From the cell containing the given text, extract its center point as (x, y) coordinate. 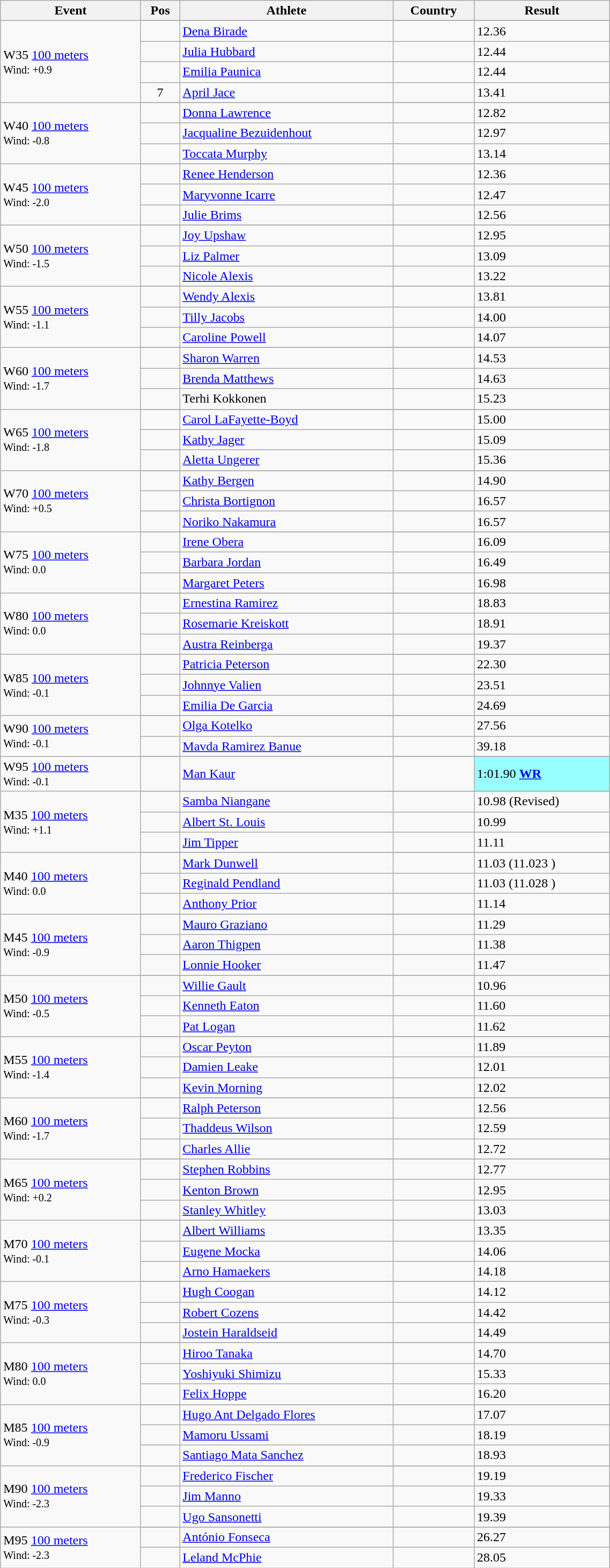
12.97 (542, 133)
Eugene Mocka (286, 1251)
M85 100 metersWind: -0.9 (71, 1435)
Event (71, 11)
Ralph Peterson (286, 1108)
39.18 (542, 746)
12.77 (542, 1169)
W60 100 metersWind: -1.7 (71, 378)
Pat Logan (286, 1026)
15.09 (542, 440)
19.19 (542, 1476)
12.01 (542, 1067)
Pos (160, 11)
26.27 (542, 1537)
M75 100 metersWind: -0.3 (71, 1312)
16.20 (542, 1394)
Willie Gault (286, 986)
13.03 (542, 1210)
Kathy Bergen (286, 480)
19.39 (542, 1516)
Irene Obera (286, 542)
12.82 (542, 113)
19.33 (542, 1496)
12.72 (542, 1149)
16.49 (542, 562)
14.12 (542, 1292)
15.36 (542, 460)
M90 100 metersWind: -2.3 (71, 1496)
13.41 (542, 92)
14.90 (542, 480)
13.09 (542, 256)
António Fonseca (286, 1537)
Aletta Ungerer (286, 460)
Thaddeus Wilson (286, 1128)
1:01.90 WR (542, 774)
27.56 (542, 726)
14.00 (542, 317)
W35 100 metersWind: +0.9 (71, 62)
18.93 (542, 1455)
Result (542, 11)
Maryvonne Icarre (286, 194)
Austra Reinberga (286, 644)
Yoshiyuki Shimizu (286, 1374)
Leland McPhie (286, 1557)
Jim Manno (286, 1496)
7 (160, 92)
Donna Lawrence (286, 113)
Charles Allie (286, 1149)
14.07 (542, 338)
Emilia De Garcia (286, 705)
11.29 (542, 924)
W75 100 metersWind: 0.0 (71, 562)
17.07 (542, 1414)
Mavda Ramirez Banue (286, 746)
10.99 (542, 822)
11.03 (11.028 ) (542, 883)
Barbara Jordan (286, 562)
14.63 (542, 378)
M35 100 metersWind: +1.1 (71, 822)
11.03 (11.023 ) (542, 863)
Carol LaFayette-Boyd (286, 419)
Brenda Matthews (286, 378)
Kathy Jager (286, 440)
11.14 (542, 903)
14.18 (542, 1272)
18.91 (542, 624)
M60 100 metersWind: -1.7 (71, 1128)
M80 100 metersWind: 0.0 (71, 1374)
April Jace (286, 92)
Dena Birade (286, 31)
Aaron Thigpen (286, 945)
12.02 (542, 1088)
Ugo Sansonetti (286, 1516)
W50 100 metersWind: -1.5 (71, 256)
14.53 (542, 358)
M95 100 metersWind: -2.3 (71, 1547)
10.98 (Revised) (542, 801)
11.60 (542, 1006)
16.09 (542, 542)
10.96 (542, 986)
Mauro Graziano (286, 924)
Christa Bortignon (286, 501)
M70 100 metersWind: -0.1 (71, 1251)
M40 100 metersWind: 0.0 (71, 883)
W45 100 metersWind: -2.0 (71, 194)
Jostein Haraldseid (286, 1333)
18.19 (542, 1435)
W80 100 metersWind: 0.0 (71, 624)
Lonnie Hooker (286, 965)
13.14 (542, 154)
Ernestina Ramirez (286, 603)
Tilly Jacobs (286, 317)
Athlete (286, 11)
W95 100 metersWind: -0.1 (71, 774)
M50 100 metersWind: -0.5 (71, 1006)
Sharon Warren (286, 358)
Nicole Alexis (286, 276)
Kenton Brown (286, 1190)
W55 100 metersWind: -1.1 (71, 317)
Kenneth Eaton (286, 1006)
15.00 (542, 419)
Damien Leake (286, 1067)
Albert Williams (286, 1230)
W40 100 metersWind: -0.8 (71, 133)
Felix Hoppe (286, 1394)
Mamoru Ussami (286, 1435)
Noriko Nakamura (286, 521)
13.22 (542, 276)
22.30 (542, 665)
Albert St. Louis (286, 822)
12.59 (542, 1128)
11.62 (542, 1026)
Country (433, 11)
Patricia Peterson (286, 665)
Renee Henderson (286, 174)
14.70 (542, 1353)
11.11 (542, 842)
Jacqualine Bezuidenhout (286, 133)
Toccata Murphy (286, 154)
23.51 (542, 685)
Joy Upshaw (286, 235)
Margaret Peters (286, 582)
11.38 (542, 945)
11.47 (542, 965)
Hugo Ant Delgado Flores (286, 1414)
Caroline Powell (286, 338)
Jim Tipper (286, 842)
Liz Palmer (286, 256)
11.89 (542, 1047)
18.83 (542, 603)
Arno Hamaekers (286, 1272)
Hugh Coogan (286, 1292)
Stanley Whitley (286, 1210)
Man Kaur (286, 774)
W85 100 metersWind: -0.1 (71, 685)
Julia Hubbard (286, 52)
15.23 (542, 399)
M65 100 metersWind: +0.2 (71, 1190)
24.69 (542, 705)
Robert Cozens (286, 1312)
W65 100 metersWind: -1.8 (71, 440)
Terhi Kokkonen (286, 399)
W70 100 metersWind: +0.5 (71, 501)
12.47 (542, 194)
Frederico Fischer (286, 1476)
Wendy Alexis (286, 297)
19.37 (542, 644)
Julie Brims (286, 215)
Hiroo Tanaka (286, 1353)
Anthony Prior (286, 903)
28.05 (542, 1557)
13.35 (542, 1230)
14.42 (542, 1312)
Mark Dunwell (286, 863)
Samba Niangane (286, 801)
Emilia Paunica (286, 72)
Kevin Morning (286, 1088)
15.33 (542, 1374)
M55 100 metersWind: -1.4 (71, 1067)
W90 100 metersWind: -0.1 (71, 736)
Olga Kotelko (286, 726)
Reginald Pendland (286, 883)
14.49 (542, 1333)
16.98 (542, 582)
Oscar Peyton (286, 1047)
M45 100 metersWind: -0.9 (71, 944)
Stephen Robbins (286, 1169)
Johnnye Valien (286, 685)
13.81 (542, 297)
14.06 (542, 1251)
Santiago Mata Sanchez (286, 1455)
Rosemarie Kreiskott (286, 624)
